Capture the cell that displays the provided text and extract its (x, y) central coordinate. 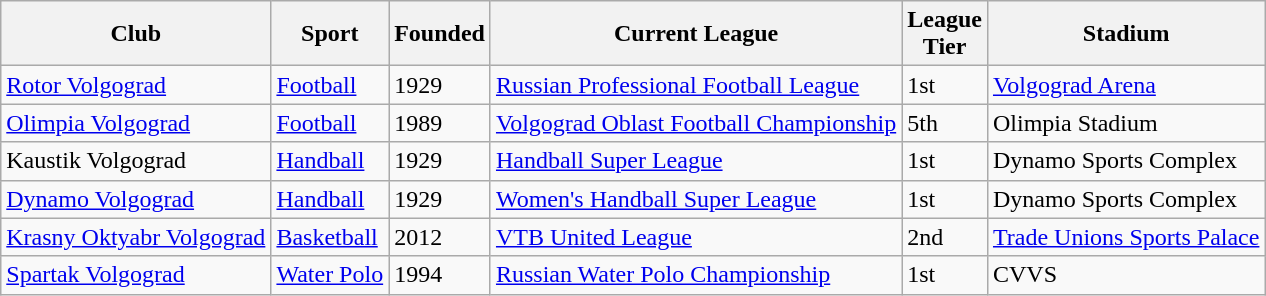
2nd (945, 237)
Trade Unions Sports Palace (1126, 237)
CVVS (1126, 275)
1989 (440, 123)
Current League (696, 34)
Handball Super League (696, 161)
Club (136, 34)
Stadium (1126, 34)
Volgograd Oblast Football Championship (696, 123)
Kaustik Volgograd (136, 161)
LeagueTier (945, 34)
Water Polo (330, 275)
Basketball (330, 237)
Rotor Volgograd (136, 85)
Sport (330, 34)
Volgograd Arena (1126, 85)
5th (945, 123)
Russian Professional Football League (696, 85)
VTB United League (696, 237)
Spartak Volgograd (136, 275)
Dynamo Volgograd (136, 199)
Founded (440, 34)
Krasny Oktyabr Volgograd (136, 237)
Women's Handball Super League (696, 199)
Olimpia Volgograd (136, 123)
Olimpia Stadium (1126, 123)
2012 (440, 237)
1994 (440, 275)
Russian Water Polo Championship (696, 275)
